Return (x, y) of the center of cell containing provided text 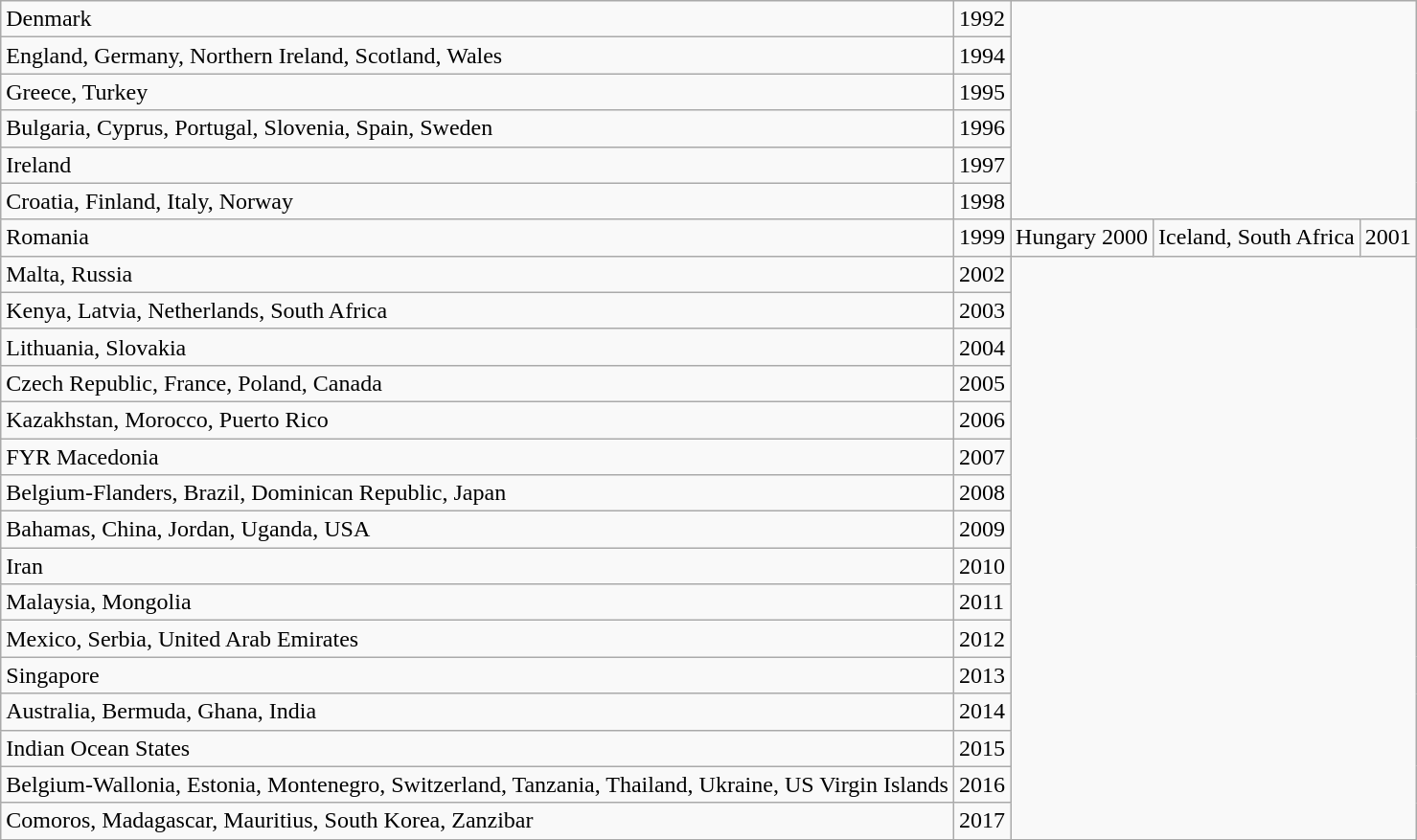
1996 (981, 128)
Romania (477, 238)
Bahamas, China, Jordan, Uganda, USA (477, 530)
Kenya, Latvia, Netherlands, South Africa (477, 310)
2017 (981, 821)
2009 (981, 530)
Belgium-Wallonia, Estonia, Montenegro, Switzerland, Tanzania, Thailand, Ukraine, US Virgin Islands (477, 784)
1997 (981, 165)
2001 (1387, 238)
1999 (981, 238)
Singapore (477, 675)
1998 (981, 201)
Indian Ocean States (477, 748)
England, Germany, Northern Ireland, Scotland, Wales (477, 56)
2005 (981, 383)
1994 (981, 56)
2014 (981, 712)
2002 (981, 274)
2013 (981, 675)
2003 (981, 310)
Kazakhstan, Morocco, Puerto Rico (477, 420)
Iceland, South Africa (1257, 238)
Malaysia, Mongolia (477, 602)
Lithuania, Slovakia (477, 347)
Malta, Russia (477, 274)
2011 (981, 602)
Australia, Bermuda, Ghana, India (477, 712)
2010 (981, 566)
Iran (477, 566)
Denmark (477, 19)
Bulgaria, Cyprus, Portugal, Slovenia, Spain, Sweden (477, 128)
1995 (981, 92)
1992 (981, 19)
Greece, Turkey (477, 92)
2016 (981, 784)
Czech Republic, France, Poland, Canada (477, 383)
2004 (981, 347)
FYR Macedonia (477, 457)
Mexico, Serbia, United Arab Emirates (477, 639)
2006 (981, 420)
Belgium-Flanders, Brazil, Dominican Republic, Japan (477, 493)
2007 (981, 457)
Ireland (477, 165)
Comoros, Madagascar, Mauritius, South Korea, Zanzibar (477, 821)
Hungary 2000 (1083, 238)
2015 (981, 748)
2012 (981, 639)
Croatia, Finland, Italy, Norway (477, 201)
2008 (981, 493)
